Provide the [x, y] coordinate of the cell's center where the given text is located.  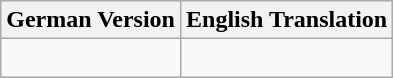
English Translation [286, 20]
German Version [91, 20]
